For the text-containing cell, return its midpoint in (X, Y) coordinate format. 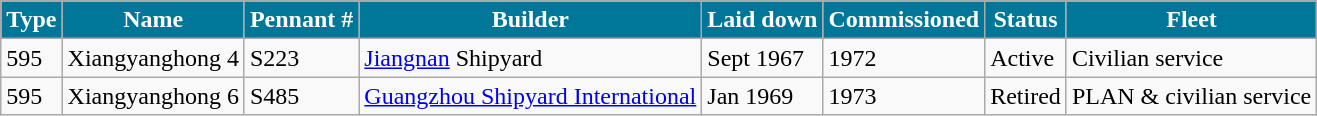
Xiangyanghong 4 (153, 58)
Active (1026, 58)
1972 (904, 58)
Status (1026, 20)
Retired (1026, 96)
S223 (301, 58)
Laid down (762, 20)
Civilian service (1191, 58)
Name (153, 20)
Xiangyanghong 6 (153, 96)
Builder (530, 20)
Pennant # (301, 20)
Fleet (1191, 20)
Type (32, 20)
1973 (904, 96)
Jiangnan Shipyard (530, 58)
Sept 1967 (762, 58)
Guangzhou Shipyard International (530, 96)
Jan 1969 (762, 96)
Commissioned (904, 20)
S485 (301, 96)
PLAN & civilian service (1191, 96)
